Identify which cell holds the provided text, then report its [X, Y] central coordinate. 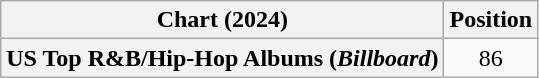
86 [491, 58]
Chart (2024) [222, 20]
Position [491, 20]
US Top R&B/Hip-Hop Albums (Billboard) [222, 58]
